Scan for the cell matching the given text and deliver its [x, y] coordinate at center. 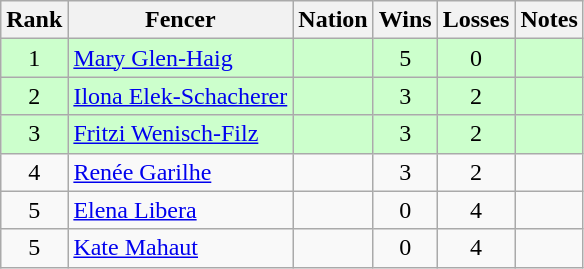
1 [34, 58]
Wins [405, 20]
Losses [476, 20]
Elena Libera [180, 210]
Kate Mahaut [180, 248]
Rank [34, 20]
Fritzi Wenisch-Filz [180, 134]
Renée Garilhe [180, 172]
Ilona Elek-Schacherer [180, 96]
Notes [549, 20]
Fencer [180, 20]
Nation [333, 20]
Mary Glen-Haig [180, 58]
